For the text-containing cell, return its midpoint in (x, y) coordinate format. 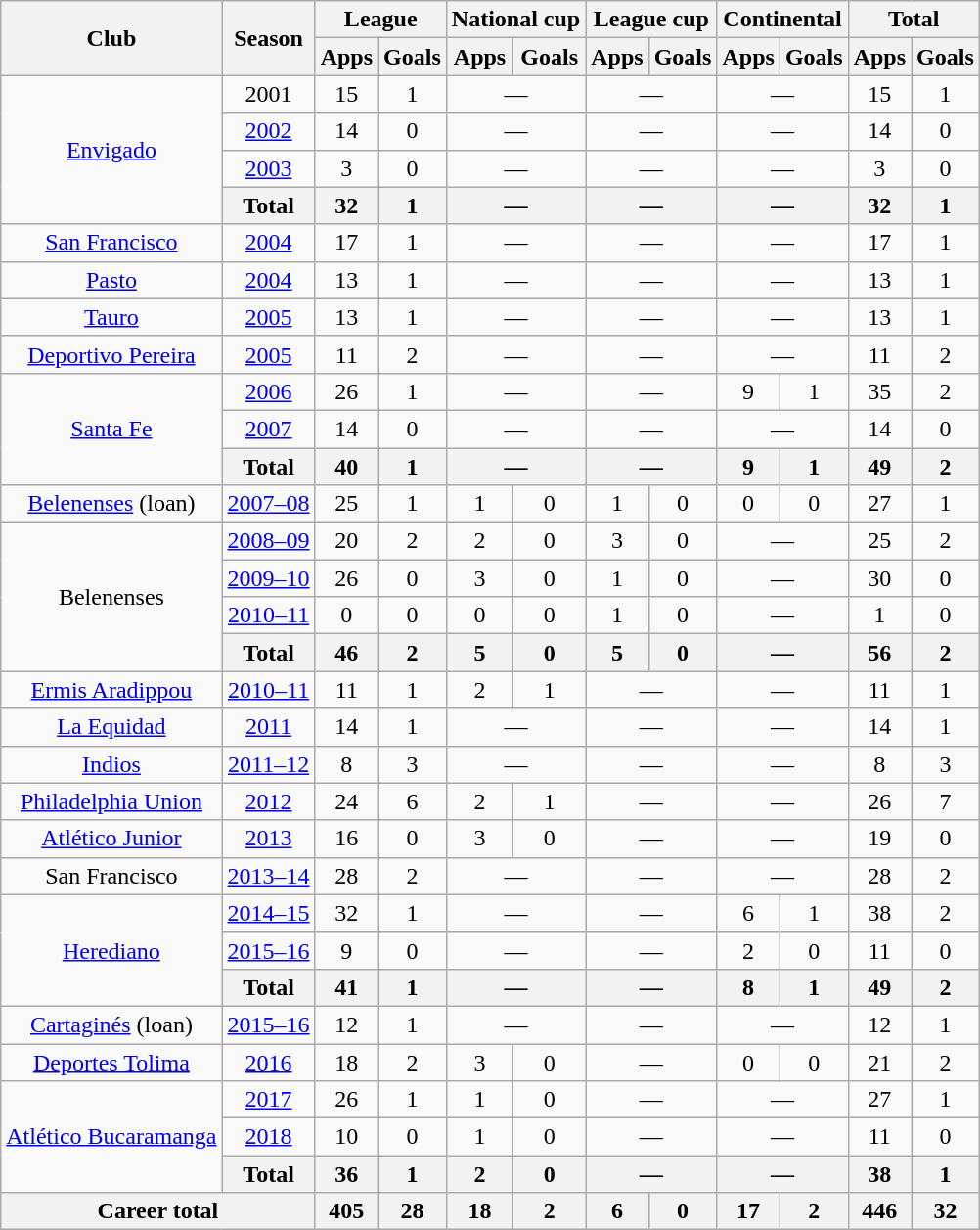
36 (346, 1174)
24 (346, 801)
2012 (268, 801)
Pasto (111, 280)
56 (879, 653)
46 (346, 653)
Herediano (111, 950)
Deportivo Pereira (111, 354)
Atlético Bucaramanga (111, 1137)
7 (946, 801)
446 (879, 1211)
2011–12 (268, 764)
2007–08 (268, 504)
Deportes Tolima (111, 1062)
2016 (268, 1062)
2014–15 (268, 913)
Season (268, 38)
Career total (158, 1211)
2013–14 (268, 876)
2013 (268, 839)
41 (346, 987)
League (380, 20)
National cup (515, 20)
10 (346, 1137)
2008–09 (268, 541)
35 (879, 391)
2011 (268, 727)
40 (346, 467)
405 (346, 1211)
2006 (268, 391)
Envigado (111, 150)
30 (879, 578)
2002 (268, 131)
2001 (268, 94)
2017 (268, 1100)
Club (111, 38)
19 (879, 839)
21 (879, 1062)
2009–10 (268, 578)
16 (346, 839)
Continental (782, 20)
Belenenses (111, 597)
20 (346, 541)
Philadelphia Union (111, 801)
Cartaginés (loan) (111, 1025)
2003 (268, 168)
Tauro (111, 317)
Atlético Junior (111, 839)
League cup (651, 20)
La Equidad (111, 727)
2018 (268, 1137)
Santa Fe (111, 429)
2007 (268, 429)
Belenenses (loan) (111, 504)
Ermis Aradippou (111, 690)
Indios (111, 764)
